Pinpoint the cell where the given text exists, returning its [X, Y] midpoint coordinate. 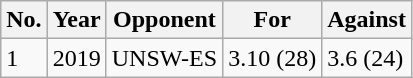
Opponent [164, 20]
No. [24, 20]
UNSW-ES [164, 58]
2019 [76, 58]
1 [24, 58]
3.6 (24) [367, 58]
Year [76, 20]
For [272, 20]
3.10 (28) [272, 58]
Against [367, 20]
